Return the (X, Y) coordinate for the center point of the cell that contains the specified text.  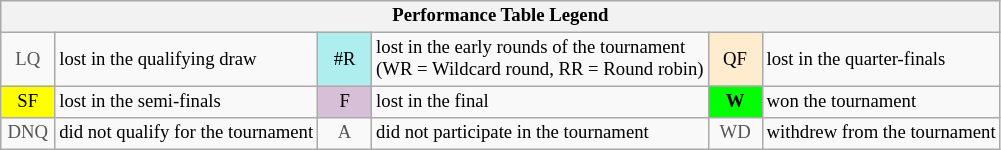
F (345, 102)
Performance Table Legend (500, 16)
lost in the qualifying draw (186, 60)
#R (345, 60)
did not qualify for the tournament (186, 134)
lost in the semi-finals (186, 102)
WD (735, 134)
won the tournament (881, 102)
DNQ (28, 134)
QF (735, 60)
lost in the early rounds of the tournament(WR = Wildcard round, RR = Round robin) (540, 60)
W (735, 102)
SF (28, 102)
did not participate in the tournament (540, 134)
withdrew from the tournament (881, 134)
lost in the final (540, 102)
LQ (28, 60)
lost in the quarter-finals (881, 60)
A (345, 134)
